Scan for the cell matching the given text and deliver its (x, y) coordinate at center. 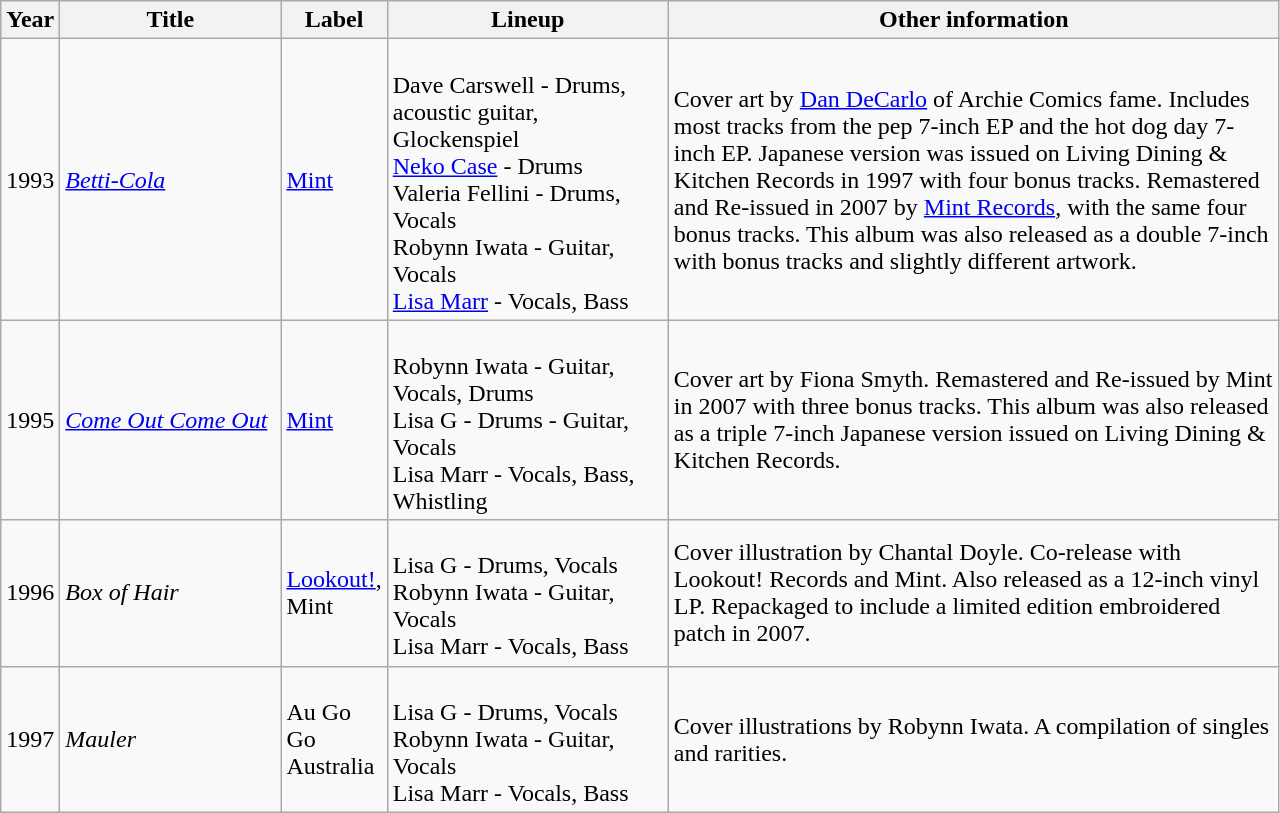
1996 (30, 593)
Robynn Iwata - Guitar, Vocals, DrumsLisa G - Drums - Guitar, VocalsLisa Marr - Vocals, Bass, Whistling (528, 420)
Lookout!, Mint (334, 593)
1993 (30, 180)
Betti-Cola (170, 180)
Label (334, 20)
Title (170, 20)
Box of Hair (170, 593)
Year (30, 20)
Cover illustrations by Robynn Iwata. A compilation of singles and rarities. (974, 739)
Other information (974, 20)
Lineup (528, 20)
1995 (30, 420)
Come Out Come Out (170, 420)
Mauler (170, 739)
1997 (30, 739)
Au Go Go Australia (334, 739)
